Return the [X, Y] coordinate for the center point of the cell that contains the specified text.  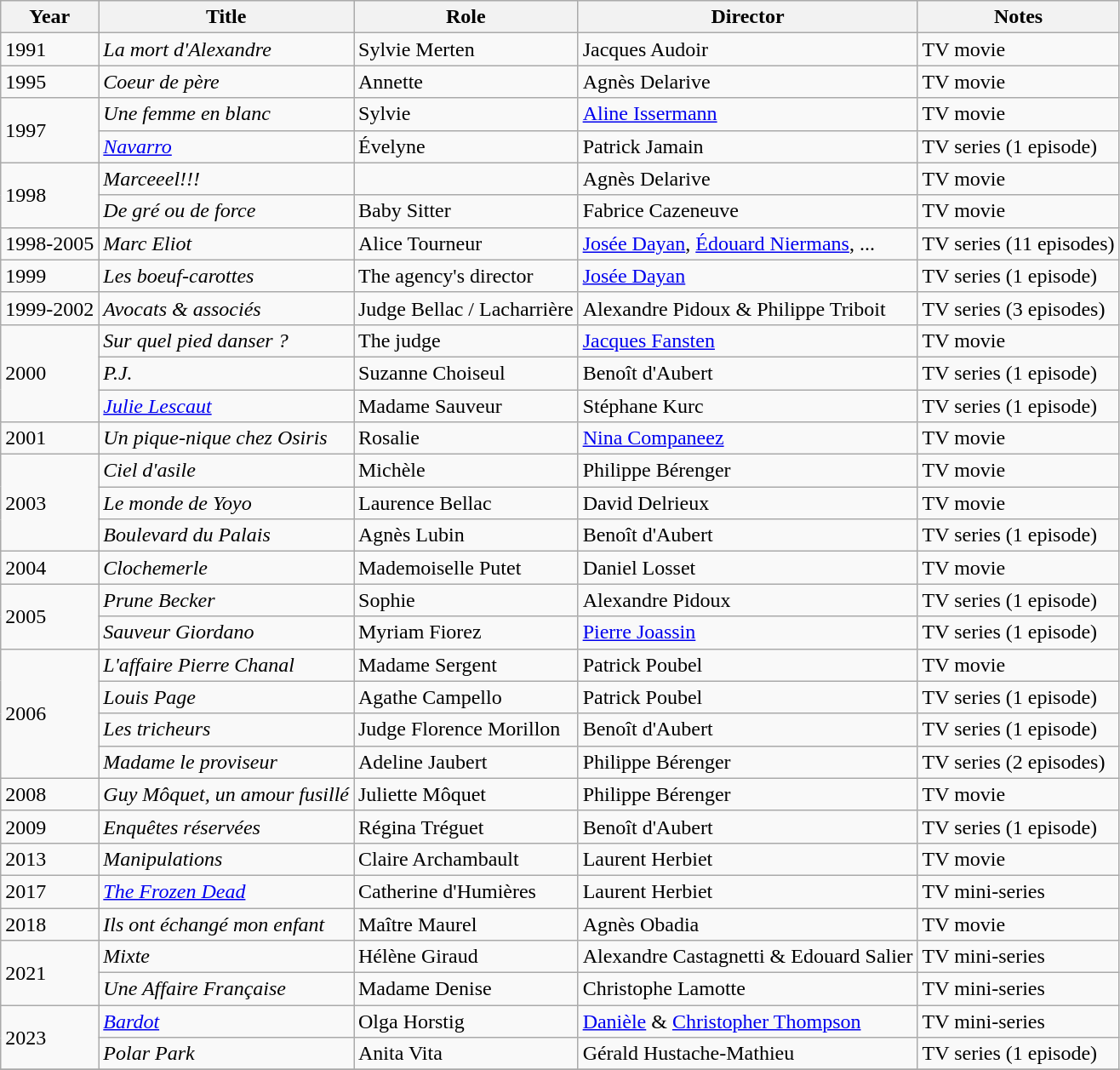
Julie Lescaut [226, 406]
2021 [49, 973]
Laurence Bellac [466, 503]
Alice Tourneur [466, 243]
Gérald Hustache-Mathieu [747, 1054]
2023 [49, 1038]
Sophie [466, 600]
Avocats & associés [226, 308]
Clochemerle [226, 568]
Alexandre Pidoux & Philippe Triboit [747, 308]
Guy Môquet, un amour fusillé [226, 794]
Suzanne Choiseul [466, 373]
Madame Sauveur [466, 406]
Alexandre Pidoux [747, 600]
Pierre Joassin [747, 632]
Les boeuf-carottes [226, 276]
Myriam Fiorez [466, 632]
2005 [49, 616]
Adeline Jaubert [466, 762]
De gré ou de force [226, 211]
Christophe Lamotte [747, 989]
Baby Sitter [466, 211]
Judge Florence Morillon [466, 730]
La mort d'Alexandre [226, 49]
TV series (3 episodes) [1018, 308]
Coeur de père [226, 82]
TV series (11 episodes) [1018, 243]
1997 [49, 130]
1999-2002 [49, 308]
Madame le proviseur [226, 762]
Ils ont échangé mon enfant [226, 924]
2000 [49, 373]
Mixte [226, 957]
Agathe Campello [466, 697]
Les tricheurs [226, 730]
Prune Becker [226, 600]
Josée Dayan [747, 276]
1999 [49, 276]
Navarro [226, 146]
Sauveur Giordano [226, 632]
The agency's director [466, 276]
1998 [49, 195]
Jacques Audoir [747, 49]
Danièle & Christopher Thompson [747, 1021]
Olga Horstig [466, 1021]
Patrick Jamain [747, 146]
2009 [49, 827]
Le monde de Yoyo [226, 503]
Title [226, 17]
Year [49, 17]
Une Affaire Française [226, 989]
Madame Sergent [466, 665]
Fabrice Cazeneuve [747, 211]
Judge Bellac / Lacharrière [466, 308]
Maître Maurel [466, 924]
2017 [49, 891]
Marceeel!!! [226, 179]
Sylvie Merten [466, 49]
Hélène Giraud [466, 957]
Évelyne [466, 146]
2013 [49, 859]
Polar Park [226, 1054]
1995 [49, 82]
Jacques Fansten [747, 340]
L'affaire Pierre Chanal [226, 665]
Louis Page [226, 697]
Une femme en blanc [226, 114]
Mademoiselle Putet [466, 568]
David Delrieux [747, 503]
2018 [49, 924]
Daniel Losset [747, 568]
Juliette Môquet [466, 794]
2008 [49, 794]
The Frozen Dead [226, 891]
1998-2005 [49, 243]
Sur quel pied danser ? [226, 340]
1991 [49, 49]
2006 [49, 713]
Bardot [226, 1021]
2004 [49, 568]
Agnès Obadia [747, 924]
Director [747, 17]
Catherine d'Humières [466, 891]
Nina Companeez [747, 438]
Alexandre Castagnetti & Edouard Salier [747, 957]
Marc Eliot [226, 243]
Régina Tréguet [466, 827]
Enquêtes réservées [226, 827]
Manipulations [226, 859]
Sylvie [466, 114]
Un pique-nique chez Osiris [226, 438]
Annette [466, 82]
Josée Dayan, Édouard Niermans, ... [747, 243]
Role [466, 17]
Ciel d'asile [226, 471]
The judge [466, 340]
Stéphane Kurc [747, 406]
Aline Issermann [747, 114]
Madame Denise [466, 989]
Michèle [466, 471]
Notes [1018, 17]
P.J. [226, 373]
Boulevard du Palais [226, 535]
Anita Vita [466, 1054]
Rosalie [466, 438]
Claire Archambault [466, 859]
2001 [49, 438]
2003 [49, 503]
TV series (2 episodes) [1018, 762]
Agnès Lubin [466, 535]
